Determine the [x, y] coordinate at the center of the cell enclosing the given text.  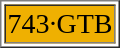
743·GTB [60, 24]
